Determine the (X, Y) coordinate at the center of the cell enclosing the given text.  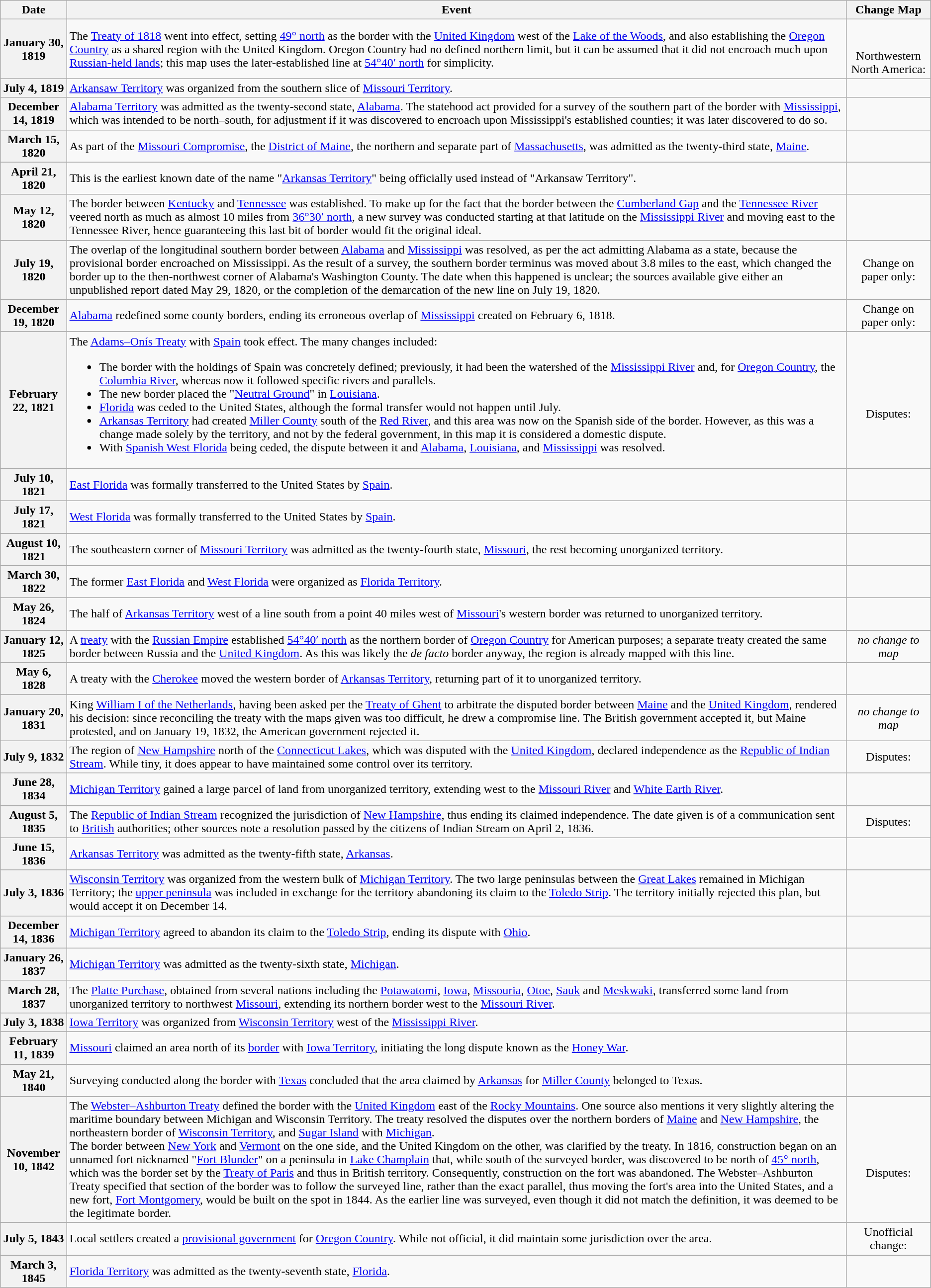
East Florida was formally transferred to the United States by Spain. (457, 484)
January 20, 1831 (34, 718)
March 15, 1820 (34, 146)
Arkansaw Territory was organized from the southern slice of Missouri Territory. (457, 88)
Event (457, 10)
A treaty with the Cherokee moved the western border of Arkansas Territory, returning part of it to unorganized territory. (457, 679)
March 3, 1845 (34, 1272)
Alabama redefined some county borders, ending its erroneous overlap of Mississippi created on February 6, 1818. (457, 315)
January 26, 1837 (34, 964)
June 28, 1834 (34, 789)
Unofficial change: (889, 1239)
The half of Arkansas Territory west of a line south from a point 40 miles west of Missouri's western border was returned to unorganized territory. (457, 614)
Local settlers created a provisional government for Oregon Country. While not official, it did maintain some jurisdiction over the area. (457, 1239)
July 3, 1838 (34, 1022)
July 19, 1820 (34, 269)
This is the earliest known date of the name "Arkansas Territory" being officially used instead of "Arkansaw Territory". (457, 178)
July 4, 1819 (34, 88)
The southeastern corner of Missouri Territory was admitted as the twenty-fourth state, Missouri, the rest becoming unorganized territory. (457, 549)
Michigan Territory agreed to abandon its claim to the Toledo Strip, ending its dispute with Ohio. (457, 932)
July 3, 1836 (34, 893)
Florida Territory was admitted as the twenty-seventh state, Florida. (457, 1272)
Surveying conducted along the border with Texas concluded that the area claimed by Arkansas for Miller County belonged to Texas. (457, 1080)
May 12, 1820 (34, 217)
December 14, 1819 (34, 113)
The former East Florida and West Florida were organized as Florida Territory. (457, 582)
February 22, 1821 (34, 400)
July 17, 1821 (34, 517)
July 5, 1843 (34, 1239)
Change Map (889, 10)
Date (34, 10)
Michigan Territory gained a large parcel of land from unorganized territory, extending west to the Missouri River and White Earth River. (457, 789)
December 14, 1836 (34, 932)
February 11, 1839 (34, 1048)
July 10, 1821 (34, 484)
West Florida was formally transferred to the United States by Spain. (457, 517)
Missouri claimed an area north of its border with Iowa Territory, initiating the long dispute known as the Honey War. (457, 1048)
May 6, 1828 (34, 679)
August 5, 1835 (34, 821)
Iowa Territory was organized from Wisconsin Territory west of the Mississippi River. (457, 1022)
July 9, 1832 (34, 757)
March 28, 1837 (34, 996)
August 10, 1821 (34, 549)
May 21, 1840 (34, 1080)
December 19, 1820 (34, 315)
March 30, 1822 (34, 582)
Michigan Territory was admitted as the twenty-sixth state, Michigan. (457, 964)
May 26, 1824 (34, 614)
January 30, 1819 (34, 49)
June 15, 1836 (34, 854)
April 21, 1820 (34, 178)
Arkansas Territory was admitted as the twenty-fifth state, Arkansas. (457, 854)
Northwestern North America: (889, 49)
January 12, 1825 (34, 646)
November 10, 1842 (34, 1160)
